Search for the cell housing the specified text and yield its [x, y] center coordinate. 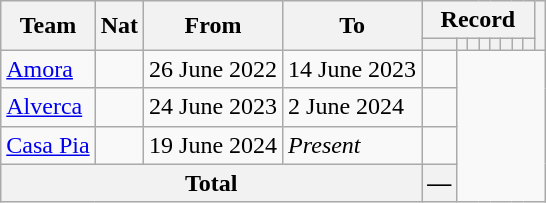
— [440, 183]
Team [48, 26]
Alverca [48, 107]
24 June 2023 [214, 107]
Amora [48, 69]
Present [352, 145]
Total [212, 183]
2 June 2024 [352, 107]
From [214, 26]
Casa Pia [48, 145]
Nat [119, 26]
Record [478, 20]
19 June 2024 [214, 145]
14 June 2023 [352, 69]
26 June 2022 [214, 69]
To [352, 26]
